Detect which cell encompasses the target text, then output its (x, y) center coordinate. 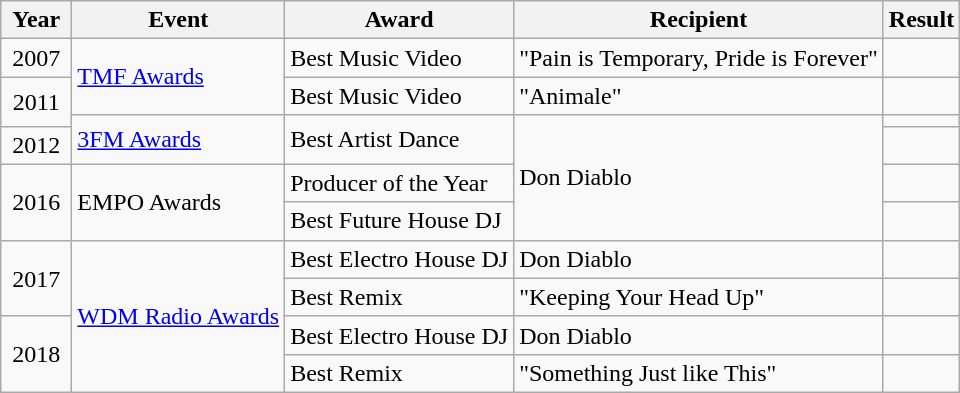
Best Artist Dance (400, 140)
WDM Radio Awards (178, 316)
Best Future House DJ (400, 221)
TMF Awards (178, 77)
Producer of the Year (400, 183)
"Animale" (699, 96)
2017 (36, 278)
"Pain is Temporary, Pride is Forever" (699, 58)
EMPO Awards (178, 202)
2016 (36, 202)
Event (178, 20)
2011 (36, 102)
Year (36, 20)
2007 (36, 58)
2012 (36, 145)
"Keeping Your Head Up" (699, 297)
Result (921, 20)
"Something Just like This" (699, 373)
3FM Awards (178, 140)
Recipient (699, 20)
2018 (36, 354)
Award (400, 20)
